Identify which cell holds the provided text, then report its [X, Y] central coordinate. 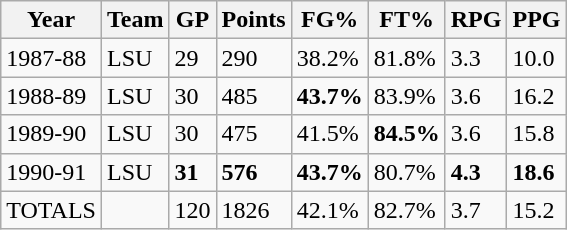
29 [192, 58]
Year [52, 20]
1990-91 [52, 172]
GP [192, 20]
485 [254, 96]
3.3 [476, 58]
80.7% [406, 172]
475 [254, 134]
15.2 [536, 210]
120 [192, 210]
576 [254, 172]
42.1% [330, 210]
3.7 [476, 210]
1989-90 [52, 134]
10.0 [536, 58]
4.3 [476, 172]
FT% [406, 20]
81.8% [406, 58]
83.9% [406, 96]
15.8 [536, 134]
84.5% [406, 134]
38.2% [330, 58]
1988-89 [52, 96]
RPG [476, 20]
TOTALS [52, 210]
Team [135, 20]
PPG [536, 20]
FG% [330, 20]
16.2 [536, 96]
1987-88 [52, 58]
82.7% [406, 210]
31 [192, 172]
41.5% [330, 134]
Points [254, 20]
1826 [254, 210]
18.6 [536, 172]
290 [254, 58]
